Determine the (x, y) coordinate at the center of the cell enclosing the given text.  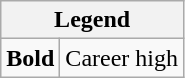
Career high (122, 58)
Legend (92, 20)
Bold (30, 58)
